Extract the (x, y) coordinate from the center of the cell holding the provided text.  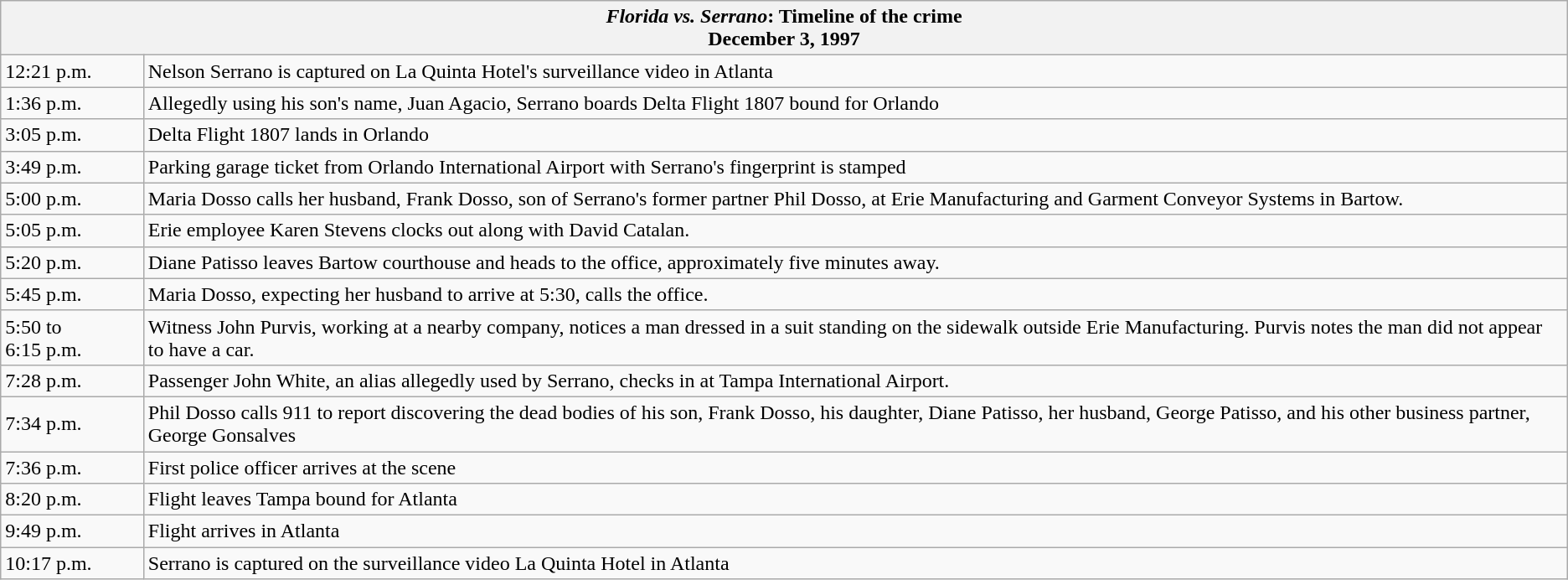
Maria Dosso, expecting her husband to arrive at 5:30, calls the office. (855, 294)
Delta Flight 1807 lands in Orlando (855, 135)
1:36 p.m. (72, 103)
3:49 p.m. (72, 167)
7:28 p.m. (72, 381)
Flight leaves Tampa bound for Atlanta (855, 500)
7:36 p.m. (72, 467)
Passenger John White, an alias allegedly used by Serrano, checks in at Tampa International Airport. (855, 381)
10:17 p.m. (72, 563)
12:21 p.m. (72, 71)
7:34 p.m. (72, 424)
5:50 to 6:15 p.m. (72, 337)
5:20 p.m. (72, 262)
8:20 p.m. (72, 500)
Maria Dosso calls her husband, Frank Dosso, son of Serrano's former partner Phil Dosso, at Erie Manufacturing and Garment Conveyor Systems in Bartow. (855, 199)
3:05 p.m. (72, 135)
First police officer arrives at the scene (855, 467)
Nelson Serrano is captured on La Quinta Hotel's surveillance video in Atlanta (855, 71)
Florida vs. Serrano: Timeline of the crime December 3, 1997 (784, 28)
5:45 p.m. (72, 294)
Flight arrives in Atlanta (855, 531)
Serrano is captured on the surveillance video La Quinta Hotel in Atlanta (855, 563)
Erie employee Karen Stevens clocks out along with David Catalan. (855, 230)
9:49 p.m. (72, 531)
Parking garage ticket from Orlando International Airport with Serrano's fingerprint is stamped (855, 167)
5:05 p.m. (72, 230)
Allegedly using his son's name, Juan Agacio, Serrano boards Delta Flight 1807 bound for Orlando (855, 103)
5:00 p.m. (72, 199)
Diane Patisso leaves Bartow courthouse and heads to the office, approximately five minutes away. (855, 262)
